Find where the given text appears and provide that cell's center as (x, y) coordinate. 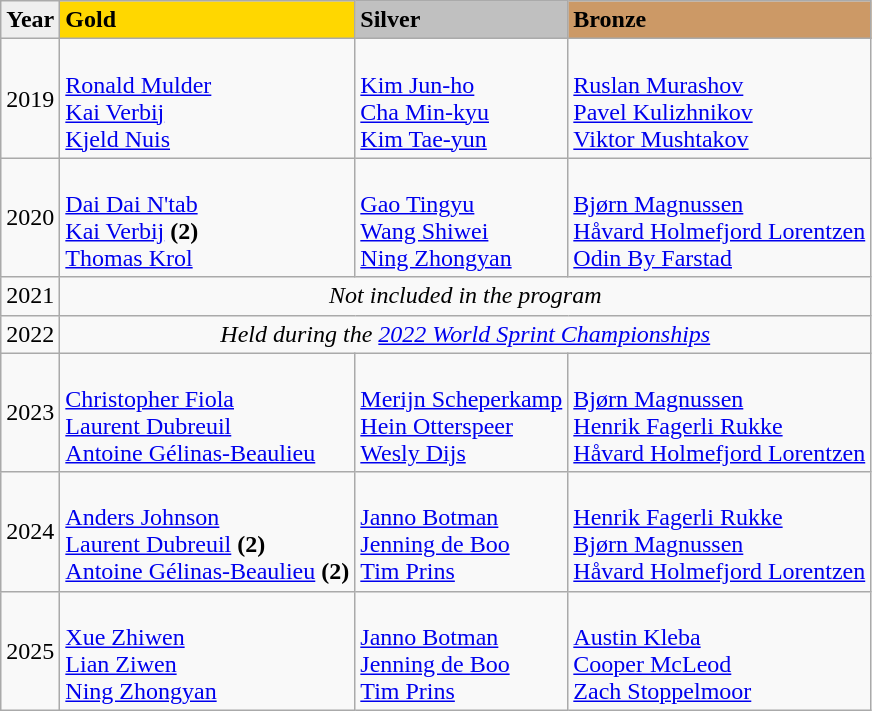
2021 (30, 296)
2020 (30, 218)
Austin Kleba Cooper McLeod Zach Stoppelmoor (720, 650)
2023 (30, 412)
Bjørn Magnussen Henrik Fagerli Rukke Håvard Holmefjord Lorentzen (720, 412)
Bronze (720, 20)
Anders Johnson Laurent Dubreuil (2) Antoine Gélinas-Beaulieu (2) (208, 532)
Dai Dai N'tab Kai Verbij (2) Thomas Krol (208, 218)
2019 (30, 98)
Bjørn Magnussen Håvard Holmefjord Lorentzen Odin By Farstad (720, 218)
Gold (208, 20)
Christopher Fiola Laurent Dubreuil Antoine Gélinas-Beaulieu (208, 412)
2024 (30, 532)
Henrik Fagerli Rukke Bjørn Magnussen Håvard Holmefjord Lorentzen (720, 532)
Xue Zhiwen Lian Ziwen Ning Zhongyan (208, 650)
Ronald Mulder Kai Verbij Kjeld Nuis (208, 98)
2025 (30, 650)
Held during the 2022 World Sprint Championships (466, 334)
Kim Jun-ho Cha Min-kyu Kim Tae-yun (462, 98)
Not included in the program (466, 296)
Ruslan Murashov Pavel Kulizhnikov Viktor Mushtakov (720, 98)
Merijn Scheperkamp Hein Otterspeer Wesly Dijs (462, 412)
Gao Tingyu Wang Shiwei Ning Zhongyan (462, 218)
Silver (462, 20)
2022 (30, 334)
Year (30, 20)
